Return [x, y] of the center of cell containing provided text 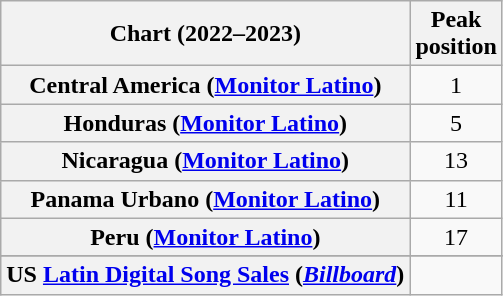
11 [456, 199]
5 [456, 123]
Nicaragua (Monitor Latino) [206, 161]
Peru (Monitor Latino) [206, 237]
Peakposition [456, 34]
Central America (Monitor Latino) [206, 85]
Honduras (Monitor Latino) [206, 123]
Chart (2022–2023) [206, 34]
13 [456, 161]
US Latin Digital Song Sales (Billboard) [206, 275]
17 [456, 237]
Panama Urbano (Monitor Latino) [206, 199]
1 [456, 85]
